Locate the cell with the specified text and output its [x, y] center coordinate. 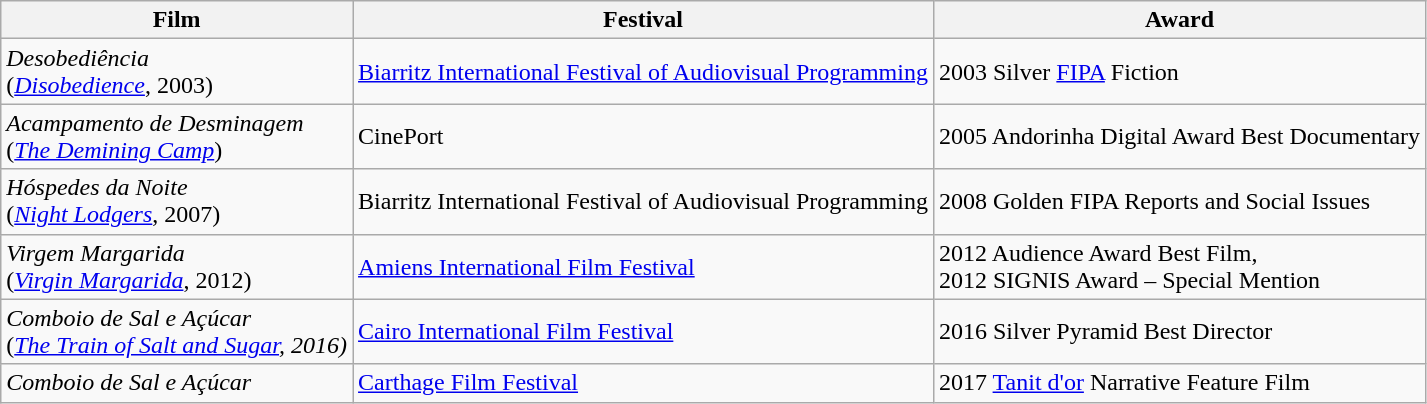
2005 Andorinha Digital Award Best Documentary [1179, 136]
Cairo International Film Festival [644, 332]
Virgem Margarida(Virgin Margarida, 2012) [177, 266]
Comboio de Sal e Açúcar [177, 383]
Desobediência(Disobedience, 2003) [177, 72]
Film [177, 20]
2008 Golden FIPA Reports and Social Issues [1179, 202]
2017 Tanit d'or Narrative Feature Film [1179, 383]
Festival [644, 20]
Acampamento de Desminagem(The Demining Camp) [177, 136]
Hóspedes da Noite(Night Lodgers, 2007) [177, 202]
Amiens International Film Festival [644, 266]
2003 Silver FIPA Fiction [1179, 72]
Carthage Film Festival [644, 383]
Comboio de Sal e Açúcar(The Train of Salt and Sugar, 2016) [177, 332]
CinePort [644, 136]
Award [1179, 20]
2012 Audience Award Best Film,2012 SIGNIS Award – Special Mention [1179, 266]
2016 Silver Pyramid Best Director [1179, 332]
